Capture the cell that displays the provided text and extract its [x, y] central coordinate. 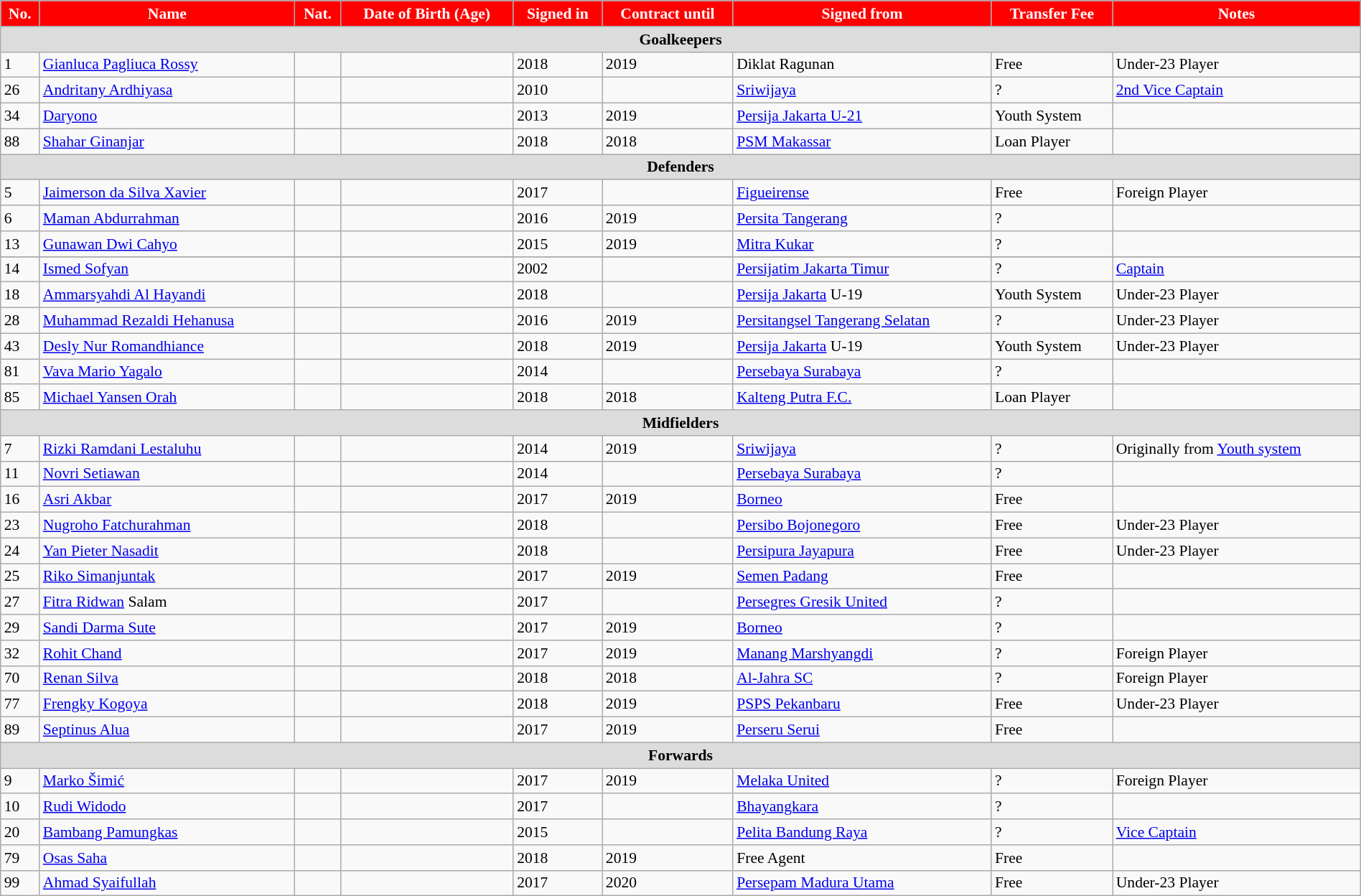
Diklat Ragunan [862, 65]
Midfielders [680, 423]
Marko Šimić [167, 781]
18 [20, 295]
Muhammad Rezaldi Hehanusa [167, 321]
20 [20, 832]
Andritany Ardhiyasa [167, 90]
Ammarsyahdi Al Hayandi [167, 295]
79 [20, 858]
Renan Silva [167, 678]
Rohit Chand [167, 653]
43 [20, 346]
Desly Nur Romandhiance [167, 346]
Persegres Gresik United [862, 602]
Fitra Ridwan Salam [167, 602]
11 [20, 474]
Manang Marshyangdi [862, 653]
89 [20, 730]
Date of Birth (Age) [426, 14]
Bhayangkara [862, 807]
Transfer Fee [1052, 14]
Al-Jahra SC [862, 678]
Ismed Sofyan [167, 269]
16 [20, 500]
29 [20, 627]
Captain [1237, 269]
Yan Pieter Nasadit [167, 551]
27 [20, 602]
Rudi Widodo [167, 807]
Gunawan Dwi Cahyo [167, 244]
Free Agent [862, 858]
13 [20, 244]
Osas Saha [167, 858]
7 [20, 449]
Persepam Madura Utama [862, 883]
2nd Vice Captain [1237, 90]
99 [20, 883]
Persijatim Jakarta Timur [862, 269]
PSM Makassar [862, 141]
Riko Simanjuntak [167, 577]
Semen Padang [862, 577]
25 [20, 577]
Persibo Bojonegoro [862, 526]
Vava Mario Yagalo [167, 372]
Signed from [862, 14]
70 [20, 678]
Name [167, 14]
Frengky Kogoya [167, 704]
23 [20, 526]
Persitangsel Tangerang Selatan [862, 321]
Ahmad Syaifullah [167, 883]
PSPS Pekanbaru [862, 704]
24 [20, 551]
14 [20, 269]
2013 [558, 116]
Gianluca Pagliuca Rossy [167, 65]
Shahar Ginanjar [167, 141]
26 [20, 90]
Pelita Bandung Raya [862, 832]
Persija Jakarta U-21 [862, 116]
2002 [558, 269]
9 [20, 781]
Goalkeepers [680, 39]
5 [20, 193]
6 [20, 218]
88 [20, 141]
Michael Yansen Orah [167, 398]
Defenders [680, 167]
Figueirense [862, 193]
32 [20, 653]
28 [20, 321]
Originally from Youth system [1237, 449]
No. [20, 14]
Contract until [668, 14]
77 [20, 704]
2020 [668, 883]
81 [20, 372]
Rizki Ramdani Lestaluhu [167, 449]
Kalteng Putra F.C. [862, 398]
Melaka United [862, 781]
Forwards [680, 755]
Bambang Pamungkas [167, 832]
1 [20, 65]
Maman Abdurrahman [167, 218]
Mitra Kukar [862, 244]
Nugroho Fatchurahman [167, 526]
Septinus Alua [167, 730]
Asri Akbar [167, 500]
Jaimerson da Silva Xavier [167, 193]
Signed in [558, 14]
2010 [558, 90]
Perseru Serui [862, 730]
34 [20, 116]
Daryono [167, 116]
Persipura Jayapura [862, 551]
Persita Tangerang [862, 218]
Vice Captain [1237, 832]
Sandi Darma Sute [167, 627]
Nat. [317, 14]
10 [20, 807]
Notes [1237, 14]
85 [20, 398]
Novri Setiawan [167, 474]
